Extract the (X, Y) coordinate from the center of the cell holding the provided text.  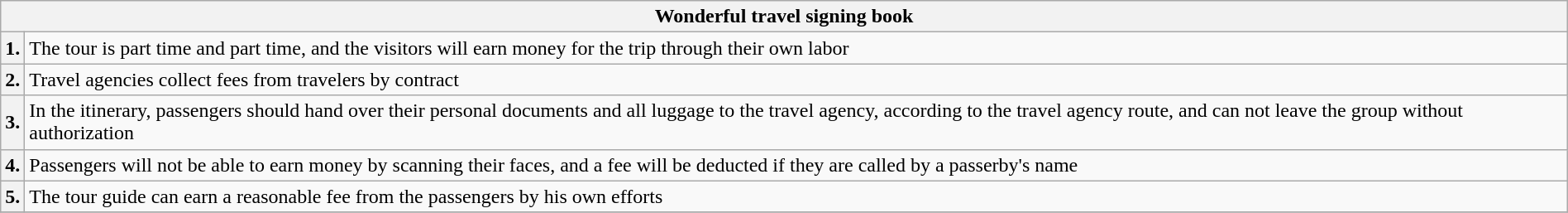
3. (13, 123)
Passengers will not be able to earn money by scanning their faces, and a fee will be deducted if they are called by a passerby's name (796, 165)
5. (13, 196)
4. (13, 165)
2. (13, 80)
1. (13, 48)
Travel agencies collect fees from travelers by contract (796, 80)
The tour guide can earn a reasonable fee from the passengers by his own efforts (796, 196)
Wonderful travel signing book (784, 17)
The tour is part time and part time, and the visitors will earn money for the trip through their own labor (796, 48)
